Pinpoint the cell where the given text exists, returning its (x, y) midpoint coordinate. 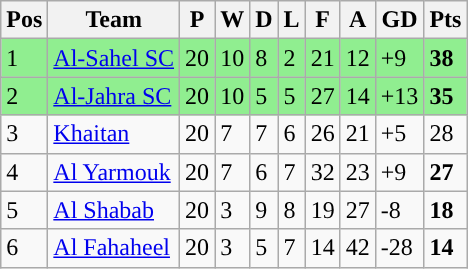
1 (24, 58)
A (358, 20)
GD (400, 20)
+13 (400, 96)
Al-Sahel SC (114, 58)
4 (24, 172)
Team (114, 20)
32 (322, 172)
-28 (400, 248)
P (198, 20)
28 (446, 134)
Al Fahaheel (114, 248)
Pts (446, 20)
W (232, 20)
38 (446, 58)
F (322, 20)
19 (322, 210)
-8 (400, 210)
Al Yarmouk (114, 172)
Pos (24, 20)
35 (446, 96)
Al Shabab (114, 210)
18 (446, 210)
Khaitan (114, 134)
L (292, 20)
+5 (400, 134)
42 (358, 248)
26 (322, 134)
23 (358, 172)
D (264, 20)
9 (264, 210)
Al-Jahra SC (114, 96)
12 (358, 58)
